Pinpoint the cell where the given text exists, returning its [x, y] midpoint coordinate. 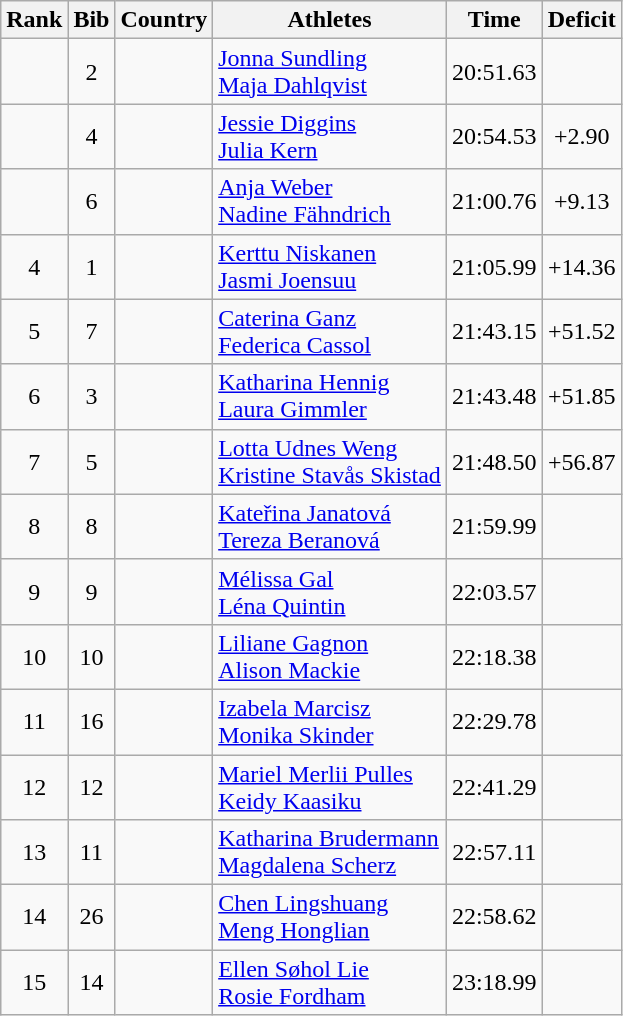
Anja WeberNadine Fähndrich [330, 202]
Jonna SundlingMaja Dahlqvist [330, 72]
Caterina GanzFederica Cassol [330, 332]
26 [92, 918]
3 [92, 396]
22:29.78 [494, 722]
21:00.76 [494, 202]
20:54.53 [494, 136]
+9.13 [582, 202]
22:41.29 [494, 786]
16 [92, 722]
2 [92, 72]
Rank [34, 20]
Chen LingshuangMeng Honglian [330, 918]
22:03.57 [494, 592]
Country [164, 20]
21:43.15 [494, 332]
22:58.62 [494, 918]
21:48.50 [494, 462]
Katharina BrudermannMagdalena Scherz [330, 852]
21:05.99 [494, 266]
20:51.63 [494, 72]
15 [34, 982]
+2.90 [582, 136]
13 [34, 852]
Deficit [582, 20]
Athletes [330, 20]
Time [494, 20]
Lotta Udnes WengKristine Stavås Skistad [330, 462]
+14.36 [582, 266]
+51.85 [582, 396]
1 [92, 266]
Jessie DigginsJulia Kern [330, 136]
21:59.99 [494, 526]
Izabela MarciszMonika Skinder [330, 722]
Mariel Merlii PullesKeidy Kaasiku [330, 786]
+51.52 [582, 332]
Katharina HennigLaura Gimmler [330, 396]
23:18.99 [494, 982]
Ellen Søhol LieRosie Fordham [330, 982]
22:18.38 [494, 656]
Kateřina JanatováTereza Beranová [330, 526]
Liliane GagnonAlison Mackie [330, 656]
21:43.48 [494, 396]
Bib [92, 20]
Kerttu NiskanenJasmi Joensuu [330, 266]
+56.87 [582, 462]
Mélissa GalLéna Quintin [330, 592]
22:57.11 [494, 852]
